Provide the (x, y) coordinate of the cell's center where the given text is located.  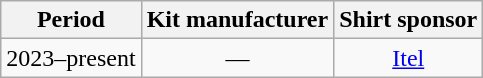
Kit manufacturer (238, 20)
Itel (408, 58)
Shirt sponsor (408, 20)
— (238, 58)
2023–present (71, 58)
Period (71, 20)
